Determine the [X, Y] coordinate at the center of the cell enclosing the given text.  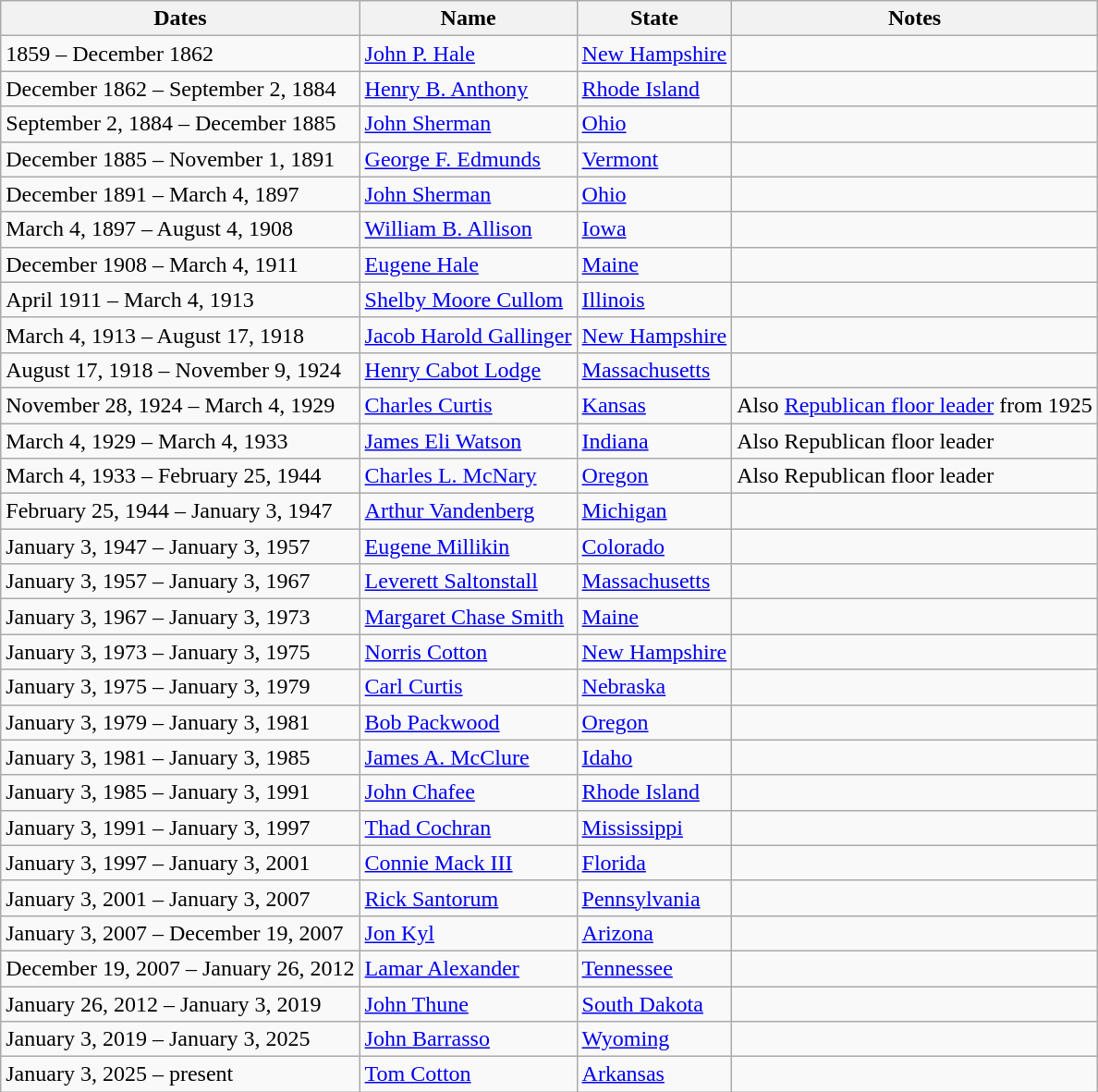
January 3, 2025 – present [180, 1074]
Charles L. McNary [468, 476]
January 3, 2001 – January 3, 2007 [180, 898]
Thad Cochran [468, 828]
November 28, 1924 – March 4, 1929 [180, 405]
January 3, 2007 – December 19, 2007 [180, 933]
March 4, 1929 – March 4, 1933 [180, 441]
George F. Edmunds [468, 159]
John P. Hale [468, 54]
December 1862 – September 2, 1884 [180, 89]
April 1911 – March 4, 1913 [180, 300]
December 1908 – March 4, 1911 [180, 264]
State [654, 18]
Eugene Hale [468, 264]
Jacob Harold Gallinger [468, 335]
December 1885 – November 1, 1891 [180, 159]
Illinois [654, 300]
January 3, 2019 – January 3, 2025 [180, 1039]
January 3, 1957 – January 3, 1967 [180, 582]
Idaho [654, 757]
Leverett Saltonstall [468, 582]
December 1891 – March 4, 1897 [180, 194]
Margaret Chase Smith [468, 617]
Lamar Alexander [468, 968]
South Dakota [654, 1003]
Tom Cotton [468, 1074]
James A. McClure [468, 757]
Eugene Millikin [468, 546]
Notes [915, 18]
Charles Curtis [468, 405]
Arkansas [654, 1074]
Shelby Moore Cullom [468, 300]
January 3, 1967 – January 3, 1973 [180, 617]
January 3, 1991 – January 3, 1997 [180, 828]
James Eli Watson [468, 441]
Pennsylvania [654, 898]
Florida [654, 863]
Iowa [654, 229]
Name [468, 18]
January 3, 1947 – January 3, 1957 [180, 546]
Carl Curtis [468, 687]
Tennessee [654, 968]
Rick Santorum [468, 898]
Nebraska [654, 687]
Wyoming [654, 1039]
February 25, 1944 – January 3, 1947 [180, 511]
August 17, 1918 – November 9, 1924 [180, 370]
Bob Packwood [468, 722]
John Barrasso [468, 1039]
Kansas [654, 405]
September 2, 1884 – December 1885 [180, 124]
Henry Cabot Lodge [468, 370]
January 3, 1975 – January 3, 1979 [180, 687]
Dates [180, 18]
January 3, 1979 – January 3, 1981 [180, 722]
January 3, 1997 – January 3, 2001 [180, 863]
Jon Kyl [468, 933]
Also Republican floor leader from 1925 [915, 405]
Colorado [654, 546]
January 26, 2012 – January 3, 2019 [180, 1003]
William B. Allison [468, 229]
Indiana [654, 441]
March 4, 1933 – February 25, 1944 [180, 476]
Michigan [654, 511]
Henry B. Anthony [468, 89]
John Chafee [468, 792]
March 4, 1897 – August 4, 1908 [180, 229]
Vermont [654, 159]
March 4, 1913 – August 17, 1918 [180, 335]
January 3, 1973 – January 3, 1975 [180, 652]
December 19, 2007 – January 26, 2012 [180, 968]
John Thune [468, 1003]
Arizona [654, 933]
January 3, 1981 – January 3, 1985 [180, 757]
Connie Mack III [468, 863]
January 3, 1985 – January 3, 1991 [180, 792]
Arthur Vandenberg [468, 511]
Norris Cotton [468, 652]
1859 – December 1862 [180, 54]
Mississippi [654, 828]
